Provide the [x, y] coordinate of the cell's center where the given text is located.  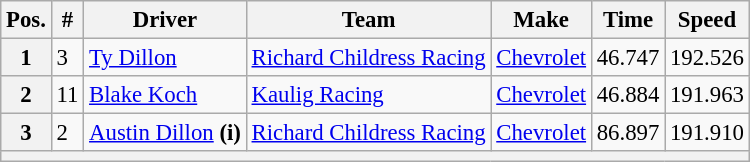
192.526 [708, 58]
86.897 [628, 133]
Austin Dillon (i) [165, 133]
# [68, 20]
Pos. [26, 20]
46.884 [628, 95]
Team [368, 20]
191.963 [708, 95]
Make [541, 20]
Time [628, 20]
Driver [165, 20]
Ty Dillon [165, 58]
Blake Koch [165, 95]
11 [68, 95]
1 [26, 58]
Kaulig Racing [368, 95]
46.747 [628, 58]
Speed [708, 20]
191.910 [708, 133]
